Identify which cell holds the provided text, then report its (X, Y) central coordinate. 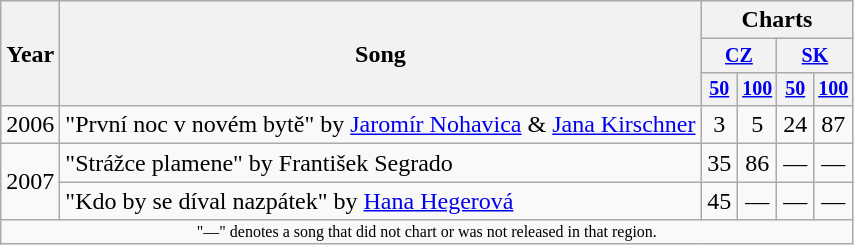
SK (815, 56)
87 (832, 125)
Year (30, 54)
"Kdo by se díval nazpátek" by Hana Hegerová (380, 201)
Song (380, 54)
2006 (30, 125)
2007 (30, 182)
86 (756, 163)
"—" denotes a song that did not chart or was not released in that region. (427, 232)
3 (719, 125)
Charts (777, 20)
24 (795, 125)
CZ (739, 56)
45 (719, 201)
5 (756, 125)
"První noc v novém bytě" by Jaromír Nohavica & Jana Kirschner (380, 125)
35 (719, 163)
"Strážce plamene" by František Segrado (380, 163)
